Find where the given text appears and provide that cell's center as (x, y) coordinate. 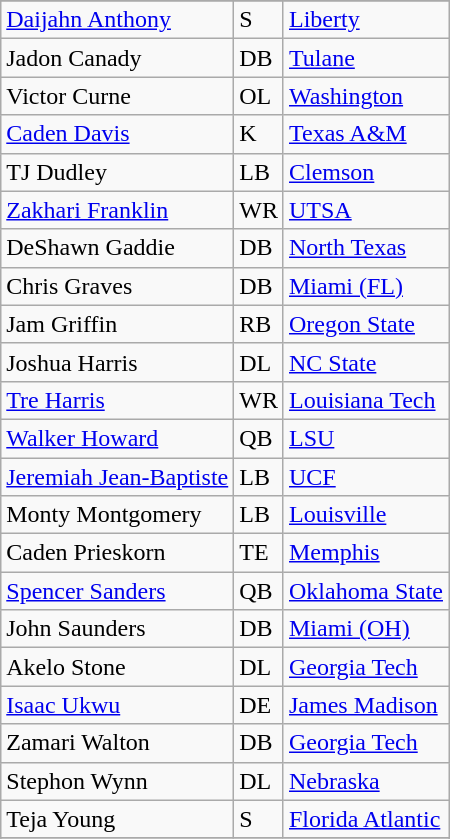
UCF (366, 477)
James Madison (366, 705)
Daijahn Anthony (118, 20)
Louisville (366, 515)
Zamari Walton (118, 743)
DE (259, 705)
Memphis (366, 553)
OL (259, 96)
North Texas (366, 248)
Florida Atlantic (366, 819)
Isaac Ukwu (118, 705)
Washington (366, 96)
DeShawn Gaddie (118, 248)
Victor Curne (118, 96)
Chris Graves (118, 286)
Stephon Wynn (118, 781)
Miami (OH) (366, 629)
Monty Montgomery (118, 515)
Jeremiah Jean-Baptiste (118, 477)
Tre Harris (118, 400)
Zakhari Franklin (118, 210)
Clemson (366, 172)
Tulane (366, 58)
Joshua Harris (118, 362)
John Saunders (118, 629)
NC State (366, 362)
Jam Griffin (118, 324)
TJ Dudley (118, 172)
RB (259, 324)
Miami (FL) (366, 286)
Spencer Sanders (118, 591)
Nebraska (366, 781)
Teja Young (118, 819)
Akelo Stone (118, 667)
UTSA (366, 210)
TE (259, 553)
Caden Prieskorn (118, 553)
K (259, 134)
Jadon Canady (118, 58)
LSU (366, 438)
Louisiana Tech (366, 400)
Caden Davis (118, 134)
Oklahoma State (366, 591)
Oregon State (366, 324)
Liberty (366, 20)
Walker Howard (118, 438)
Texas A&M (366, 134)
